Locate the cell with the specified text and output its (x, y) center coordinate. 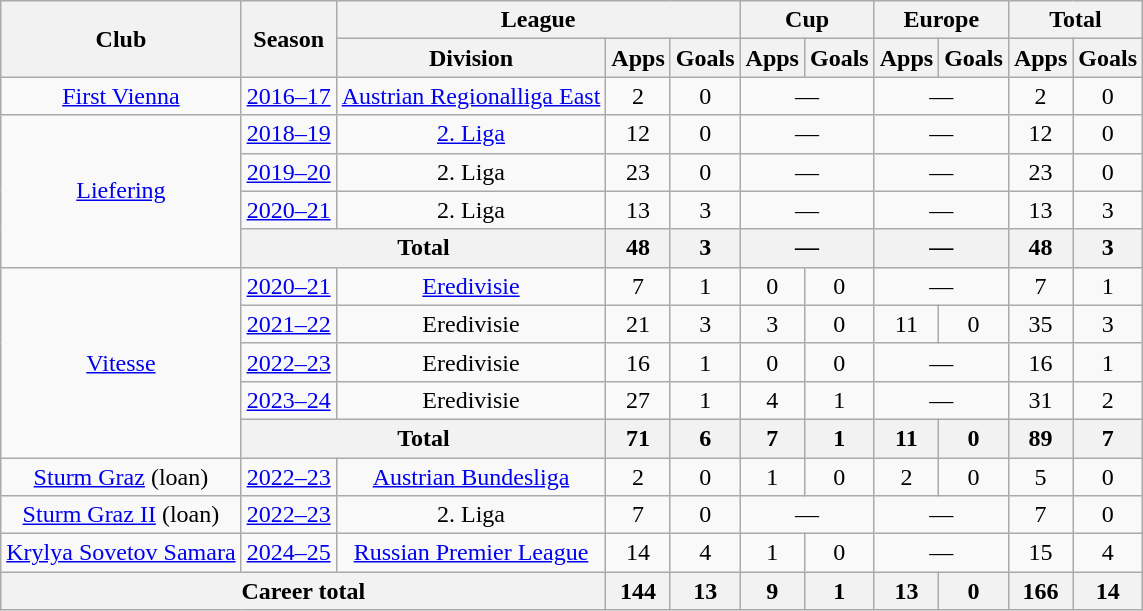
2016–17 (288, 96)
9 (772, 591)
First Vienna (121, 96)
2023–24 (288, 400)
Liefering (121, 191)
71 (638, 438)
144 (638, 591)
Austrian Regionalliga East (471, 96)
Division (471, 58)
2018–19 (288, 134)
166 (1040, 591)
31 (1040, 400)
35 (1040, 324)
Austrian Bundesliga (471, 477)
Cup (807, 20)
Club (121, 39)
League (538, 20)
89 (1040, 438)
Season (288, 39)
15 (1040, 553)
21 (638, 324)
Sturm Graz II (loan) (121, 515)
Career total (304, 591)
Sturm Graz (loan) (121, 477)
2024–25 (288, 553)
2019–20 (288, 172)
5 (1040, 477)
2021–22 (288, 324)
Krylya Sovetov Samara (121, 553)
27 (638, 400)
Russian Premier League (471, 553)
Europe (941, 20)
6 (705, 438)
Vitesse (121, 362)
